Provide the (X, Y) coordinate of the cell's center where the given text is located.  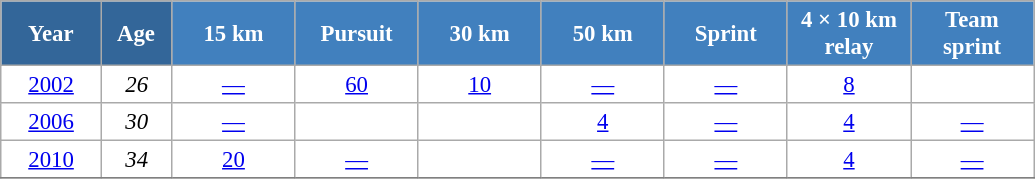
20 (234, 160)
10 (480, 85)
8 (848, 85)
34 (136, 160)
15 km (234, 34)
30 km (480, 34)
2010 (52, 160)
Year (52, 34)
Team sprint (972, 34)
60 (356, 85)
30 (136, 122)
4 × 10 km relay (848, 34)
26 (136, 85)
Age (136, 34)
2002 (52, 85)
50 km (602, 34)
2006 (52, 122)
Sprint (726, 34)
Pursuit (356, 34)
